Return (x, y) of the center of cell containing provided text 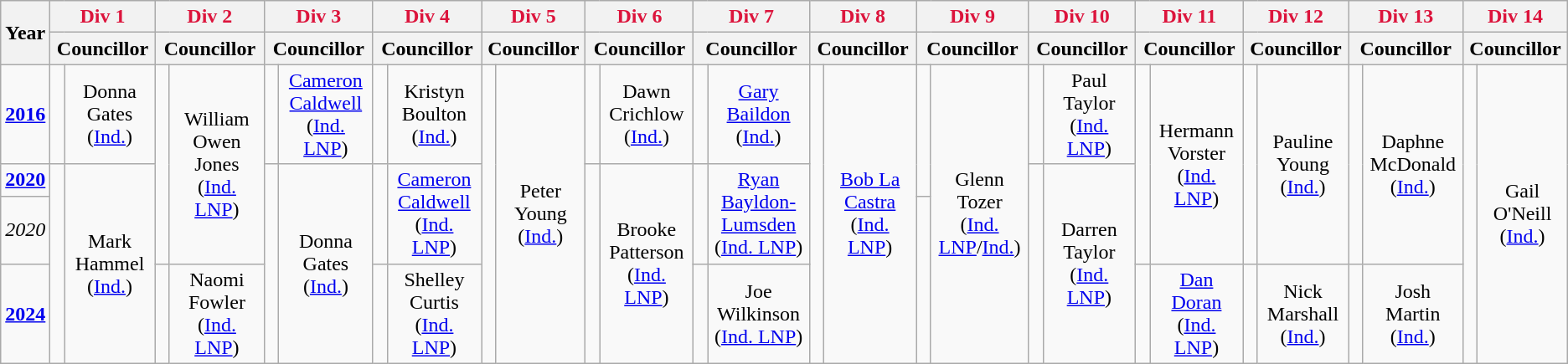
Div 7 (751, 17)
Nick Marshall (Ind.) (1302, 313)
Div 8 (863, 17)
Div 13 (1406, 17)
Gary Baildon (Ind.) (759, 114)
Div 10 (1082, 17)
Div 5 (534, 17)
Div 2 (209, 17)
Ryan Bayldon-Lumsden (Ind. LNP) (759, 214)
Div 6 (640, 17)
Paul Taylor (Ind. LNP) (1089, 114)
Josh Martin (Ind.) (1413, 313)
Gail O'Neill (Ind.) (1523, 214)
Dan Doran (Ind. LNP) (1197, 313)
2024 (25, 313)
Joe Wilkinson (Ind. LNP) (759, 313)
Hermann Vorster (Ind. LNP) (1197, 164)
Div 3 (319, 17)
William Owen Jones (Ind. LNP) (216, 164)
Kristyn Boulton (Ind.) (434, 114)
Div 1 (102, 17)
Div 12 (1295, 17)
Darren Taylor (Ind. LNP) (1089, 264)
Pauline Young (Ind.) (1302, 164)
Div 11 (1189, 17)
Div 4 (427, 17)
Brooke Patterson (Ind. LNP) (647, 264)
Daphne McDonald (Ind.) (1413, 164)
Shelley Curtis (Ind. LNP) (434, 313)
Glenn Tozer (Ind. LNP/Ind.) (980, 214)
Peter Young (Ind.) (541, 214)
Div 14 (1515, 17)
Dawn Crichlow (Ind.) (647, 114)
Year (25, 33)
Bob La Castra (Ind. LNP) (869, 214)
2016 (25, 114)
Div 9 (972, 17)
Mark Hammel (Ind.) (110, 264)
Naomi Fowler (Ind. LNP) (216, 313)
